Scan for the cell matching the given text and deliver its (x, y) coordinate at center. 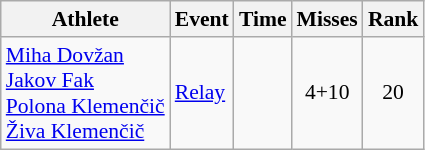
Misses (328, 19)
Event (202, 19)
Miha DovžanJakov FakPolona KlemenčičŽiva Klemenčič (86, 93)
4+10 (328, 93)
Time (263, 19)
Relay (202, 93)
20 (394, 93)
Athlete (86, 19)
Rank (394, 19)
